Extract the [x, y] coordinate from the center of the cell holding the provided text.  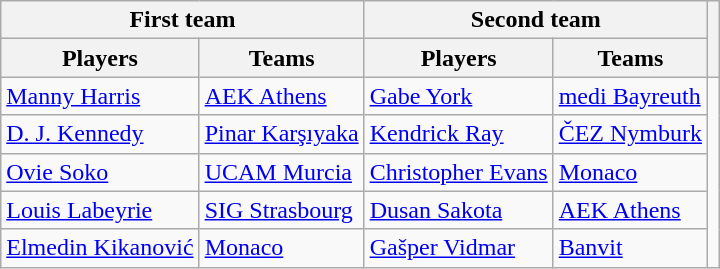
Dusan Sakota [458, 210]
Pinar Karşıyaka [282, 134]
ČEZ Nymburk [630, 134]
Elmedin Kikanović [100, 248]
D. J. Kennedy [100, 134]
Gabe York [458, 96]
First team [182, 20]
Banvit [630, 248]
medi Bayreuth [630, 96]
Ovie Soko [100, 172]
Gašper Vidmar [458, 248]
Manny Harris [100, 96]
UCAM Murcia [282, 172]
Kendrick Ray [458, 134]
Second team [536, 20]
Christopher Evans [458, 172]
Louis Labeyrie [100, 210]
SIG Strasbourg [282, 210]
